Pinpoint the cell where the given text exists, returning its [x, y] midpoint coordinate. 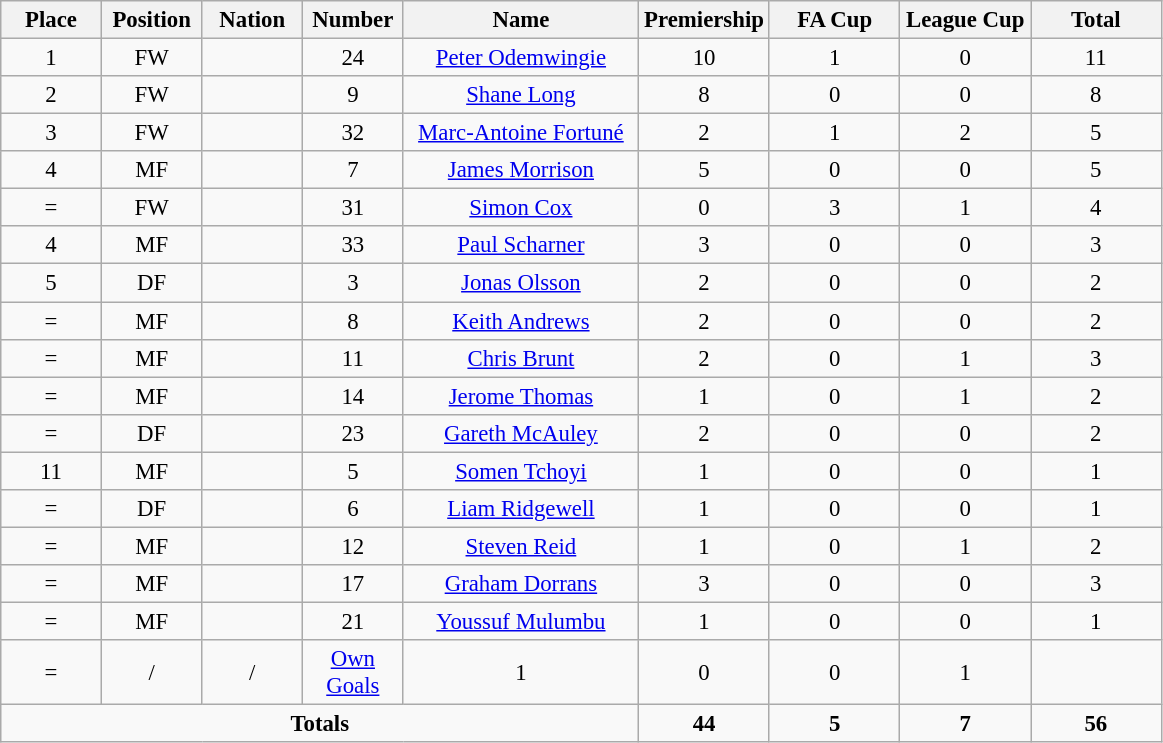
Jerome Thomas [521, 396]
Name [521, 20]
Liam Ridgewell [521, 509]
21 [354, 621]
Simon Cox [521, 208]
Place [52, 20]
56 [1096, 724]
Peter Odemwingie [521, 58]
Marc-Antoine Fortuné [521, 133]
Own Goals [354, 672]
Chris Brunt [521, 358]
Total [1096, 20]
44 [704, 724]
Jonas Olsson [521, 283]
Nation [252, 20]
9 [354, 95]
League Cup [966, 20]
Steven Reid [521, 546]
23 [354, 433]
FA Cup [834, 20]
Youssuf Mulumbu [521, 621]
10 [704, 58]
33 [354, 245]
Premiership [704, 20]
Shane Long [521, 95]
14 [354, 396]
Gareth McAuley [521, 433]
Graham Dorrans [521, 584]
17 [354, 584]
32 [354, 133]
James Morrison [521, 170]
Number [354, 20]
Totals [320, 724]
Position [152, 20]
Somen Tchoyi [521, 471]
24 [354, 58]
31 [354, 208]
12 [354, 546]
Paul Scharner [521, 245]
Keith Andrews [521, 321]
6 [354, 509]
